Provide the (x, y) coordinate of the cell's center where the given text is located.  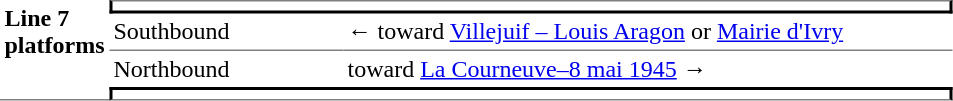
Northbound (226, 69)
toward La Courneuve–8 mai 1945 → (648, 69)
Southbound (226, 33)
Line 7 platforms (54, 50)
← toward Villejuif – Louis Aragon or Mairie d'Ivry (648, 33)
